From the cell containing the given text, extract its center point as [X, Y] coordinate. 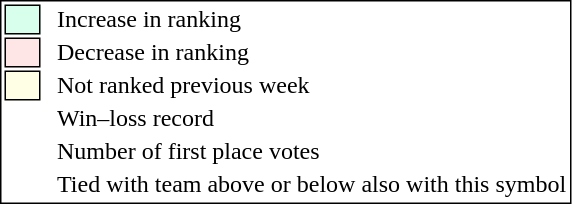
Decrease in ranking [312, 53]
Tied with team above or below also with this symbol [312, 185]
Increase in ranking [312, 19]
Not ranked previous week [312, 85]
Win–loss record [312, 119]
Number of first place votes [312, 151]
